Detect which cell encompasses the target text, then output its [X, Y] center coordinate. 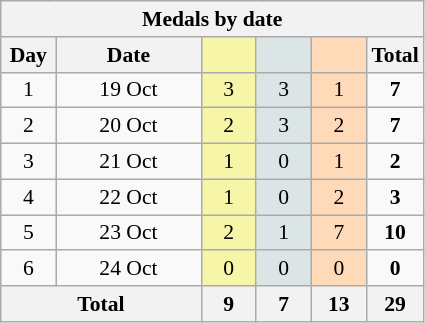
19 Oct [128, 90]
6 [28, 269]
29 [394, 304]
22 Oct [128, 197]
Day [28, 55]
Medals by date [212, 19]
13 [338, 304]
5 [28, 233]
23 Oct [128, 233]
9 [228, 304]
Date [128, 55]
21 Oct [128, 162]
10 [394, 233]
20 Oct [128, 126]
24 Oct [128, 269]
4 [28, 197]
